Provide the (x, y) coordinate of the cell's center where the given text is located.  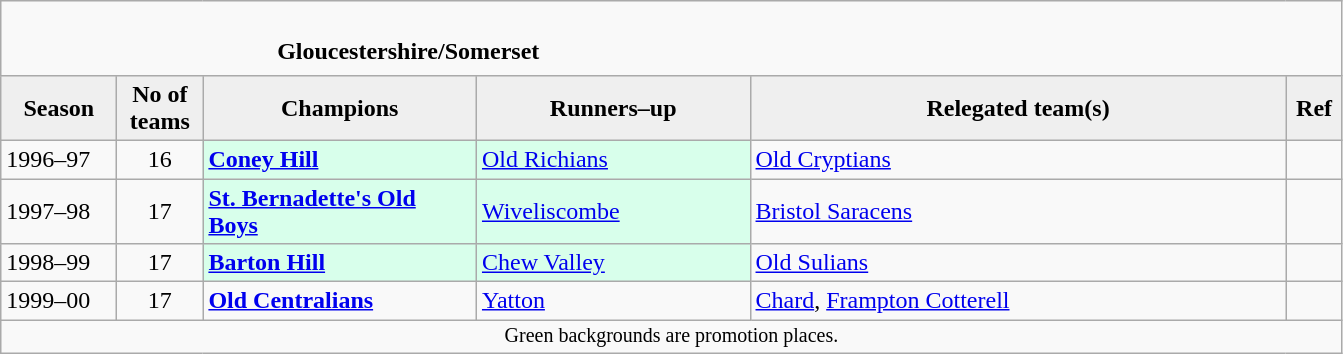
1998–99 (59, 263)
Wiveliscombe (613, 210)
Old Richians (613, 159)
Green backgrounds are promotion places. (672, 336)
St. Bernadette's Old Boys (340, 210)
16 (160, 159)
Ref (1314, 108)
1996–97 (59, 159)
Old Cryptians (1018, 159)
Old Centralians (340, 301)
Barton Hill (340, 263)
1999–00 (59, 301)
No of teams (160, 108)
Coney Hill (340, 159)
Old Sulians (1018, 263)
Runners–up (613, 108)
Season (59, 108)
Chew Valley (613, 263)
Relegated team(s) (1018, 108)
Bristol Saracens (1018, 210)
Champions (340, 108)
Chard, Frampton Cotterell (1018, 301)
1997–98 (59, 210)
Yatton (613, 301)
